Locate the cell with the specified text and output its [X, Y] center coordinate. 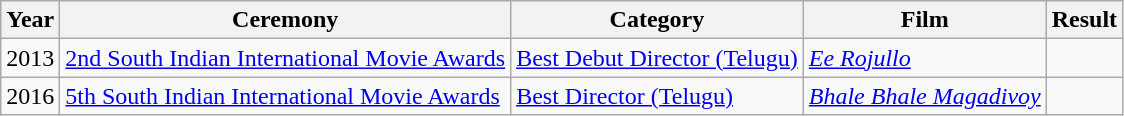
Result [1084, 20]
2nd South Indian International Movie Awards [286, 58]
Year [30, 20]
Category [658, 20]
2013 [30, 58]
Film [924, 20]
Bhale Bhale Magadivoy [924, 96]
Ee Rojullo [924, 58]
Best Debut Director (Telugu) [658, 58]
5th South Indian International Movie Awards [286, 96]
Best Director (Telugu) [658, 96]
Ceremony [286, 20]
2016 [30, 96]
